From the cell containing the given text, extract its center point as [X, Y] coordinate. 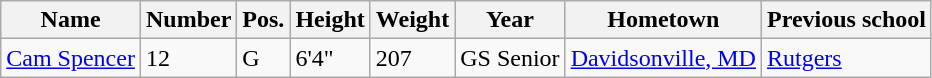
Year [510, 20]
GS Senior [510, 58]
6'4" [330, 58]
Name [71, 20]
Number [188, 20]
207 [412, 58]
Weight [412, 20]
Previous school [846, 20]
Rutgers [846, 58]
G [264, 58]
Pos. [264, 20]
12 [188, 58]
Height [330, 20]
Hometown [663, 20]
Davidsonville, MD [663, 58]
Cam Spencer [71, 58]
